Find where the given text appears and provide that cell's center as (x, y) coordinate. 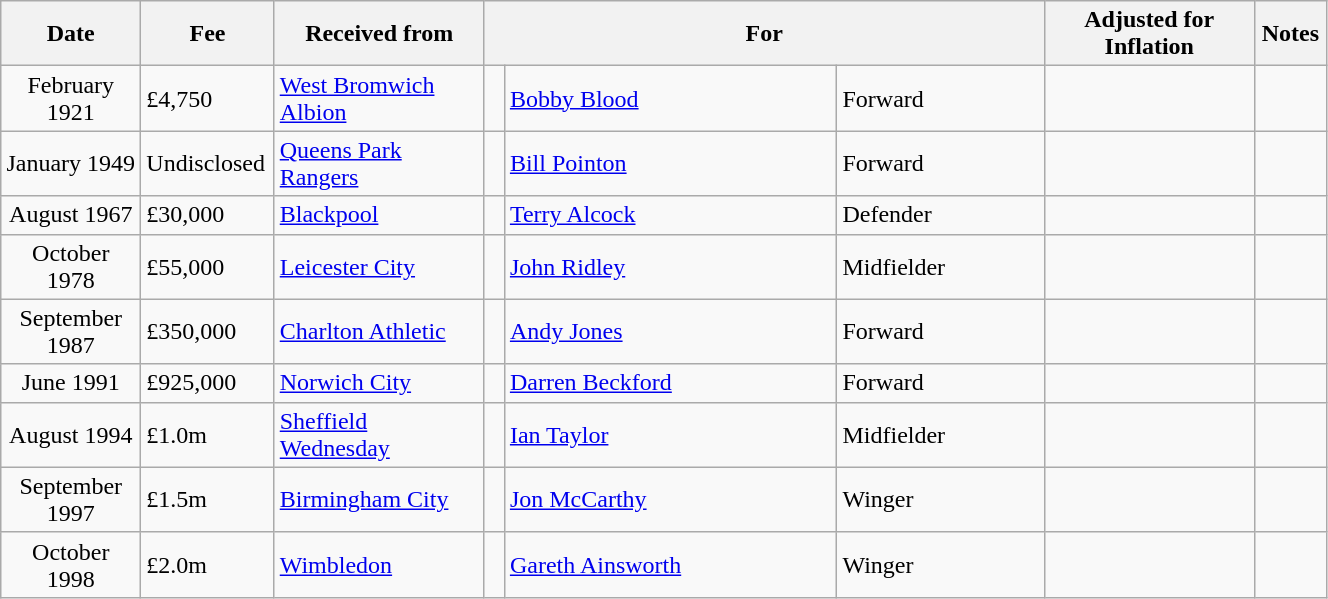
West Bromwich Albion (379, 98)
August 1994 (71, 434)
Sheffield Wednesday (379, 434)
Bobby Blood (670, 98)
John Ridley (670, 266)
Notes (1290, 34)
Adjusted for Inflation (1149, 34)
Norwich City (379, 383)
October 1998 (71, 564)
October 1978 (71, 266)
£1.0m (208, 434)
Undisclosed (208, 164)
Date (71, 34)
Received from (379, 34)
September 1997 (71, 500)
Darren Beckford (670, 383)
June 1991 (71, 383)
Gareth Ainsworth (670, 564)
Wimbledon (379, 564)
Queens Park Rangers (379, 164)
Jon McCarthy (670, 500)
August 1967 (71, 215)
Bill Pointon (670, 164)
£350,000 (208, 332)
Charlton Athletic (379, 332)
January 1949 (71, 164)
Leicester City (379, 266)
£1.5m (208, 500)
Fee (208, 34)
September 1987 (71, 332)
Blackpool (379, 215)
£925,000 (208, 383)
£4,750 (208, 98)
£2.0m (208, 564)
Terry Alcock (670, 215)
Defender (940, 215)
£55,000 (208, 266)
£30,000 (208, 215)
Ian Taylor (670, 434)
Birmingham City (379, 500)
Andy Jones (670, 332)
For (764, 34)
February 1921 (71, 98)
